Provide the (x, y) coordinate of the cell's center where the given text is located.  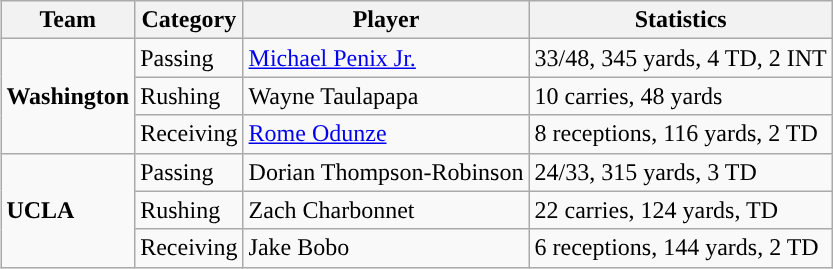
Statistics (680, 20)
8 receptions, 116 yards, 2 TD (680, 134)
Michael Penix Jr. (386, 58)
Zach Charbonnet (386, 210)
Team (68, 20)
Jake Bobo (386, 248)
Player (386, 20)
Dorian Thompson-Robinson (386, 172)
UCLA (68, 210)
Rome Odunze (386, 134)
33/48, 345 yards, 4 TD, 2 INT (680, 58)
10 carries, 48 yards (680, 96)
Washington (68, 96)
Wayne Taulapapa (386, 96)
Category (189, 20)
22 carries, 124 yards, TD (680, 210)
24/33, 315 yards, 3 TD (680, 172)
6 receptions, 144 yards, 2 TD (680, 248)
